Locate the cell with the specified text and output its [X, Y] center coordinate. 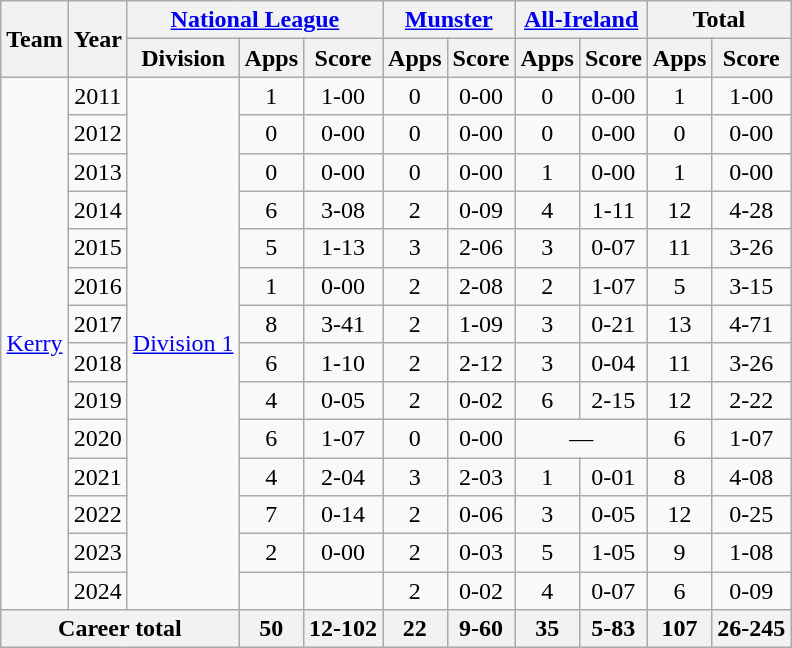
Munster [449, 20]
2013 [98, 172]
0-04 [613, 362]
0-03 [481, 553]
2016 [98, 286]
2014 [98, 210]
4-08 [752, 477]
Career total [120, 629]
Kerry [35, 344]
Total [718, 20]
National League [254, 20]
26-245 [752, 629]
2-08 [481, 286]
1-13 [344, 248]
3-41 [344, 324]
3-08 [344, 210]
2021 [98, 477]
9 [679, 553]
5-83 [613, 629]
0-14 [344, 515]
2020 [98, 438]
0-06 [481, 515]
2012 [98, 134]
12-102 [344, 629]
2011 [98, 96]
107 [679, 629]
1-09 [481, 324]
0-01 [613, 477]
2017 [98, 324]
22 [415, 629]
1-05 [613, 553]
2024 [98, 591]
2023 [98, 553]
2015 [98, 248]
2-04 [344, 477]
1-10 [344, 362]
2-06 [481, 248]
4-28 [752, 210]
7 [271, 515]
2-03 [481, 477]
1-08 [752, 553]
Division [183, 58]
All-Ireland [581, 20]
Division 1 [183, 344]
1-11 [613, 210]
2-12 [481, 362]
Team [35, 39]
3-15 [752, 286]
13 [679, 324]
4-71 [752, 324]
Year [98, 39]
35 [547, 629]
2022 [98, 515]
2018 [98, 362]
2-22 [752, 400]
0-21 [613, 324]
2019 [98, 400]
0-25 [752, 515]
— [581, 438]
9-60 [481, 629]
50 [271, 629]
2-15 [613, 400]
